Determine the [X, Y] coordinate at the center of the cell enclosing the given text.  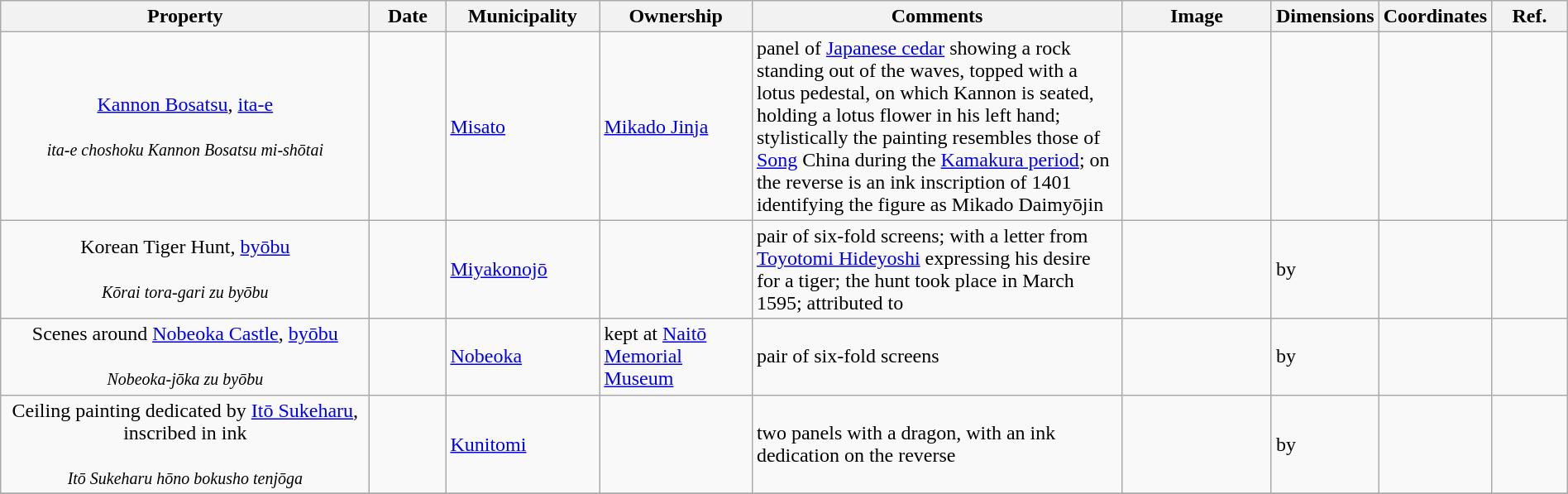
Kannon Bosatsu, ita-eita-e choshoku Kannon Bosatsu mi-shōtai [185, 126]
Municipality [523, 17]
Comments [936, 17]
pair of six-fold screens; with a letter from Toyotomi Hideyoshi expressing his desire for a tiger; the hunt took place in March 1595; attributed to [936, 270]
Ownership [676, 17]
Image [1198, 17]
kept at Naitō Memorial Museum [676, 357]
Dimensions [1325, 17]
Scenes around Nobeoka Castle, byōbuNobeoka-jōka zu byōbu [185, 357]
Property [185, 17]
Nobeoka [523, 357]
Kunitomi [523, 444]
Miyakonojō [523, 270]
pair of six-fold screens [936, 357]
Misato [523, 126]
Korean Tiger Hunt, byōbuKōrai tora-gari zu byōbu [185, 270]
Date [408, 17]
Coordinates [1435, 17]
two panels with a dragon, with an ink dedication on the reverse [936, 444]
Ceiling painting dedicated by Itō Sukeharu, inscribed in inkItō Sukeharu hōno bokusho tenjōga [185, 444]
Mikado Jinja [676, 126]
Ref. [1530, 17]
